Return [x, y] of the center of cell containing provided text 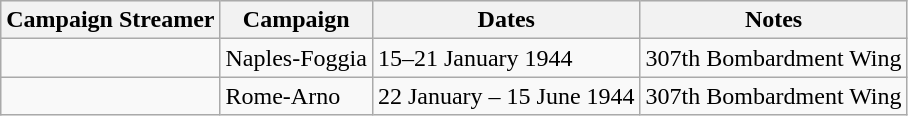
Naples-Foggia [296, 58]
Notes [774, 20]
15–21 January 1944 [506, 58]
Rome-Arno [296, 96]
Campaign [296, 20]
22 January – 15 June 1944 [506, 96]
Dates [506, 20]
Campaign Streamer [110, 20]
